Return the [X, Y] coordinate for the center point of the cell that contains the specified text.  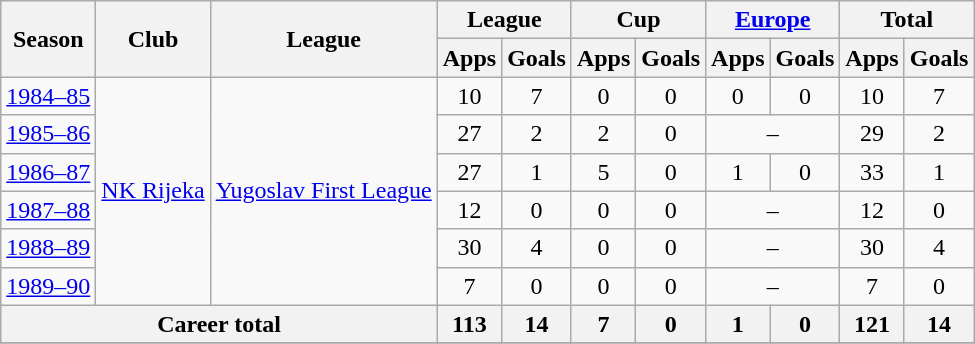
1985–86 [48, 134]
1989–90 [48, 286]
33 [872, 172]
1984–85 [48, 96]
Cup [638, 20]
Season [48, 39]
Total [907, 20]
Europe [773, 20]
5 [603, 172]
Club [153, 39]
113 [469, 324]
1986–87 [48, 172]
121 [872, 324]
Career total [219, 324]
1988–89 [48, 248]
Yugoslav First League [324, 191]
NK Rijeka [153, 191]
29 [872, 134]
1987–88 [48, 210]
